Extract the [x, y] coordinate from the center of the cell holding the provided text.  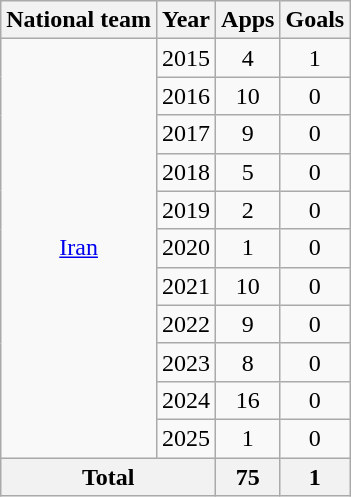
16 [248, 400]
8 [248, 362]
5 [248, 172]
2025 [186, 438]
2020 [186, 248]
2021 [186, 286]
2023 [186, 362]
National team [79, 20]
Goals [315, 20]
Year [186, 20]
Iran [79, 248]
2022 [186, 324]
2015 [186, 58]
2 [248, 210]
Total [108, 477]
2019 [186, 210]
2017 [186, 134]
2018 [186, 172]
75 [248, 477]
4 [248, 58]
Apps [248, 20]
2024 [186, 400]
2016 [186, 96]
